Identify which cell holds the provided text, then report its [X, Y] central coordinate. 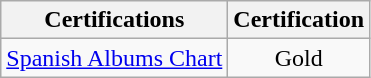
Certification [299, 20]
Certifications [114, 20]
Spanish Albums Chart [114, 58]
Gold [299, 58]
